Locate the cell with the specified text and output its [X, Y] center coordinate. 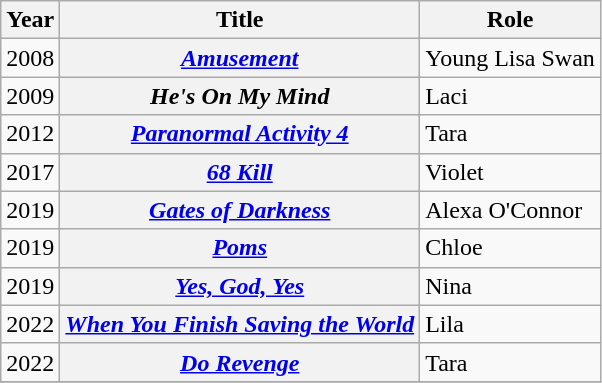
Title [240, 20]
Year [30, 20]
Alexa O'Connor [510, 210]
Violet [510, 172]
68 Kill [240, 172]
When You Finish Saving the World [240, 324]
Poms [240, 248]
Role [510, 20]
2009 [30, 96]
Yes, God, Yes [240, 286]
Gates of Darkness [240, 210]
He's On My Mind [240, 96]
Young Lisa Swan [510, 58]
2012 [30, 134]
2017 [30, 172]
Nina [510, 286]
Lila [510, 324]
Chloe [510, 248]
Do Revenge [240, 362]
Laci [510, 96]
Amusement [240, 58]
Paranormal Activity 4 [240, 134]
2008 [30, 58]
